Scan for the cell matching the given text and deliver its [X, Y] coordinate at center. 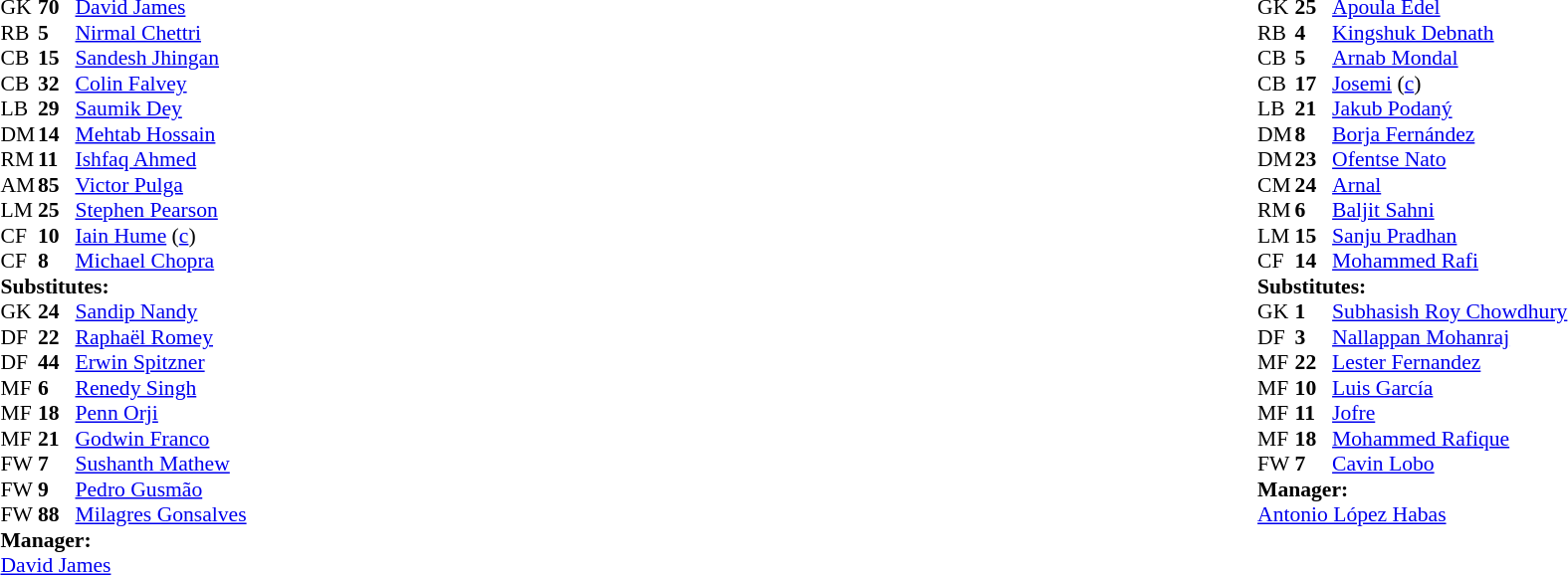
Victor Pulga [161, 185]
3 [1314, 337]
Renedy Singh [161, 388]
Nirmal Chettri [161, 33]
Godwin Franco [161, 439]
Jofre [1450, 413]
17 [1314, 84]
Sandesh Jhingan [161, 59]
Borja Fernández [1450, 134]
Subhasish Roy Chowdhury [1450, 311]
Erwin Spitzner [161, 363]
Lester Fernandez [1450, 363]
Sanju Pradhan [1450, 236]
Milagres Gonsalves [161, 514]
29 [57, 108]
Mohammed Rafi [1450, 262]
Michael Chopra [161, 262]
Iain Hume (c) [161, 236]
Ishfaq Ahmed [161, 160]
Sushanth Mathew [161, 465]
Pedro Gusmão [161, 489]
Baljit Sahni [1450, 210]
88 [57, 514]
Jakub Podaný [1450, 108]
44 [57, 363]
Mohammed Rafique [1450, 439]
CM [1276, 185]
Ofentse Nato [1450, 160]
23 [1314, 160]
Sandip Nandy [161, 311]
Raphaël Romey [161, 337]
9 [57, 489]
Stephen Pearson [161, 210]
Luis García [1450, 388]
Penn Orji [161, 413]
AM [19, 185]
Mehtab Hossain [161, 134]
4 [1314, 33]
32 [57, 84]
Saumik Dey [161, 108]
Colin Falvey [161, 84]
25 [57, 210]
Kingshuk Debnath [1450, 33]
85 [57, 185]
Nallappan Mohanraj [1450, 337]
Josemi (c) [1450, 84]
Arnal [1450, 185]
Arnab Mondal [1450, 59]
1 [1314, 311]
Antonio López Habas [1412, 514]
Cavin Lobo [1450, 465]
